Output the [X, Y] coordinate of the center of the cell containing the given text.  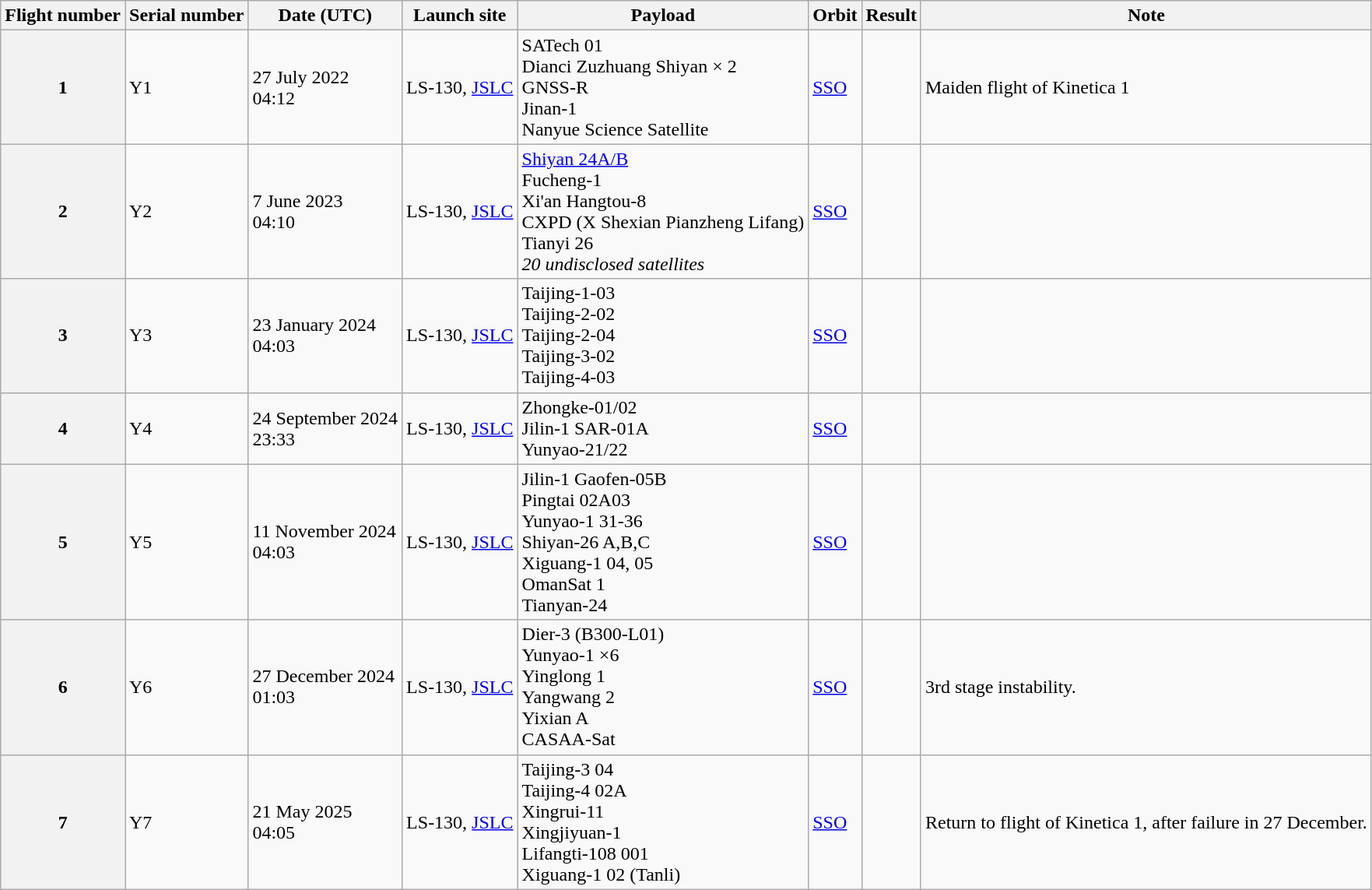
Y4 [186, 428]
SATech 01Dianci Zuzhuang Shiyan × 2GNSS-RJinan-1Nanyue Science Satellite [663, 87]
Orbit [835, 16]
Return to flight of Kinetica 1, after failure in 27 December. [1146, 822]
Y5 [186, 542]
3 [63, 336]
24 September 202423:33 [325, 428]
Jilin-1 Gaofen-05BPingtai 02A03Yunyao-1 31-36Shiyan-26 A,B,CXiguang-1 04, 05OmanSat 1Tianyan-24 [663, 542]
3rd stage instability. [1146, 687]
Taijing-1-03Taijing-2-02Taijing-2-04Taijing-3-02Taijing-4-03 [663, 336]
Y6 [186, 687]
Dier-3 (B300-L01)Yunyao-1 ×6Yinglong 1Yangwang 2Yixian ACASAA-Sat [663, 687]
6 [63, 687]
11 November 202404:03 [325, 542]
27 July 202204:12 [325, 87]
7 [63, 822]
Zhongke-01/02Jilin-1 SAR-01AYunyao-21/22 [663, 428]
1 [63, 87]
7 June 202304:10 [325, 212]
2 [63, 212]
27 December 202401:03 [325, 687]
5 [63, 542]
Taijing-3 04Taijing-4 02AXingrui-11Xingjiyuan-1Lifangti-108 001Xiguang-1 02 (Tanli) [663, 822]
Y2 [186, 212]
Shiyan 24A/BFucheng-1Xi'an Hangtou-8CXPD (X Shexian Pianzheng Lifang)Tianyi 2620 undisclosed satellites [663, 212]
23 January 202404:03 [325, 336]
Y7 [186, 822]
Date (UTC) [325, 16]
Flight number [63, 16]
Payload [663, 16]
Maiden flight of Kinetica 1 [1146, 87]
Note [1146, 16]
Result [891, 16]
Y3 [186, 336]
Launch site [460, 16]
Y1 [186, 87]
4 [63, 428]
21 May 202504:05 [325, 822]
Serial number [186, 16]
